From the cell containing the given text, extract its center point as (x, y) coordinate. 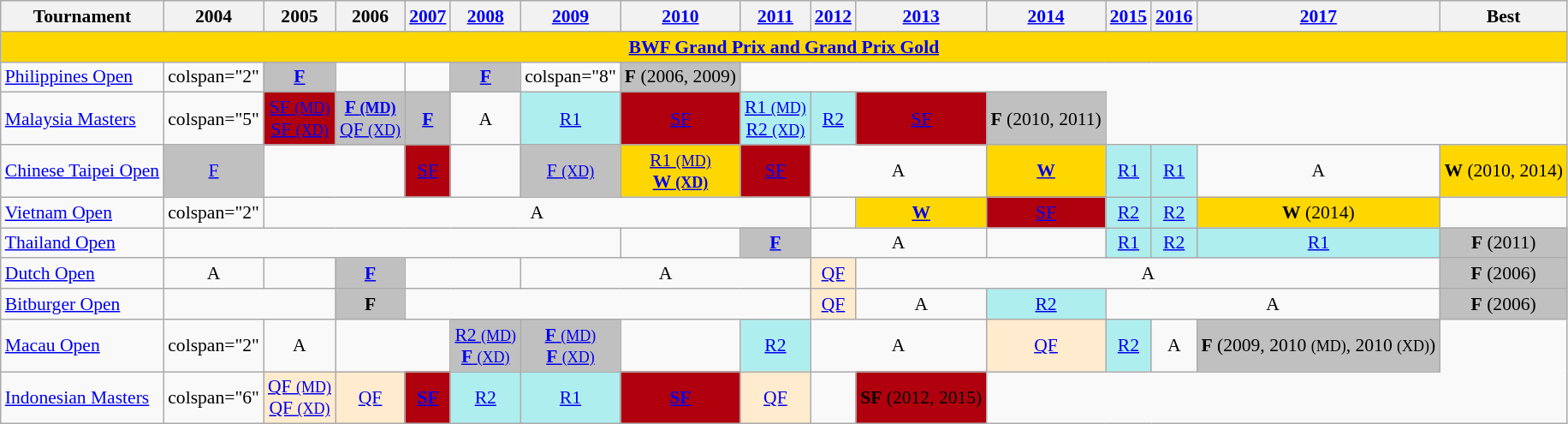
F (2011) (1503, 243)
Tournament (82, 16)
Best (1503, 16)
F (2006, 2009) (680, 77)
2017 (1318, 16)
2016 (1174, 16)
R1 (MD) R2 (XD) (775, 118)
Indonesian Masters (82, 397)
Thailand Open (82, 243)
2006 (370, 16)
Vietnam Open (82, 212)
SF (MD) SF (XD) (300, 118)
Chinese Taipei Open (82, 171)
2012 (834, 16)
2014 (1046, 16)
W (2014) (1318, 212)
2015 (1128, 16)
2011 (775, 16)
Malaysia Masters (82, 118)
R2 (MD)F (XD) (485, 346)
Bitburger Open (82, 304)
Dutch Open (82, 274)
BWF Grand Prix and Grand Prix Gold (784, 47)
Philippines Open (82, 77)
Macau Open (82, 346)
2010 (680, 16)
2004 (214, 16)
2013 (921, 16)
F (2009, 2010 (MD), 2010 (XD)) (1318, 346)
colspan="6" (214, 397)
F (MD) QF (XD) (370, 118)
colspan="5" (214, 118)
2008 (485, 16)
2005 (300, 16)
F (2010, 2011) (1046, 118)
2009 (570, 16)
QF (MD) QF (XD) (300, 397)
SF (2012, 2015) (921, 397)
F (MD)F (XD) (570, 346)
colspan="8" (570, 77)
R1 (MD) W (XD) (680, 171)
W (2010, 2014) (1503, 171)
2007 (428, 16)
F (XD) (570, 171)
